Output the (X, Y) coordinate of the center of the cell containing the given text.  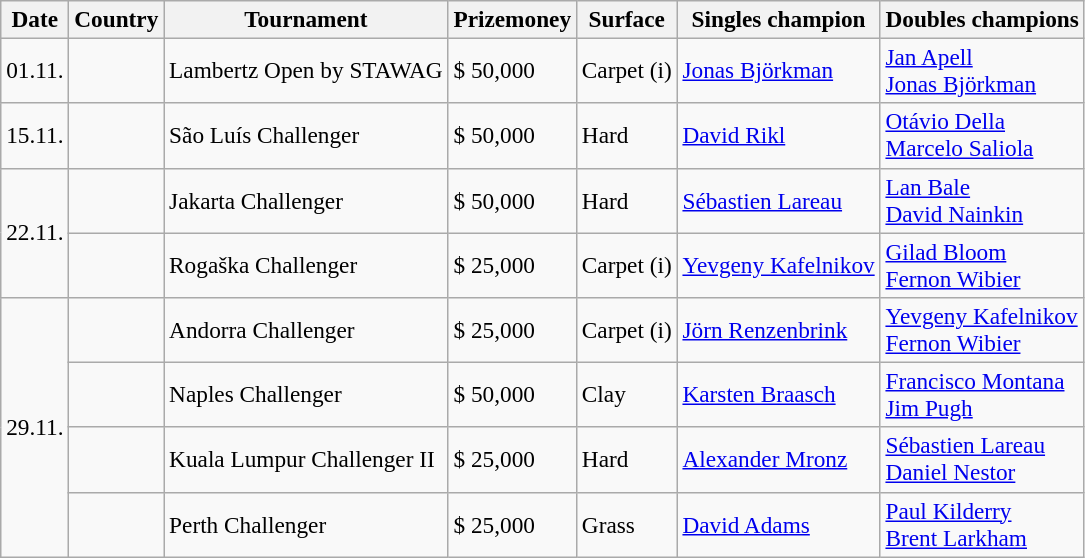
David Adams (778, 524)
Alexander Mronz (778, 460)
Lan Bale David Nainkin (982, 200)
Tournament (306, 19)
Surface (626, 19)
Gilad Bloom Fernon Wibier (982, 264)
Yevgeny Kafelnikov (778, 264)
Otávio Della Marcelo Saliola (982, 136)
22.11. (35, 233)
Perth Challenger (306, 524)
Jan Apell Jonas Björkman (982, 70)
Prizemoney (512, 19)
Lambertz Open by STAWAG (306, 70)
David Rikl (778, 136)
Sébastien Lareau (778, 200)
Paul Kilderry Brent Larkham (982, 524)
Yevgeny Kafelnikov Fernon Wibier (982, 330)
São Luís Challenger (306, 136)
Naples Challenger (306, 394)
Jakarta Challenger (306, 200)
01.11. (35, 70)
Andorra Challenger (306, 330)
Clay (626, 394)
Francisco Montana Jim Pugh (982, 394)
Rogaška Challenger (306, 264)
Kuala Lumpur Challenger II (306, 460)
Country (116, 19)
Singles champion (778, 19)
Jörn Renzenbrink (778, 330)
Jonas Björkman (778, 70)
Karsten Braasch (778, 394)
15.11. (35, 136)
Date (35, 19)
Doubles champions (982, 19)
Sébastien Lareau Daniel Nestor (982, 460)
29.11. (35, 426)
Grass (626, 524)
